From the cell containing the given text, extract its center point as (x, y) coordinate. 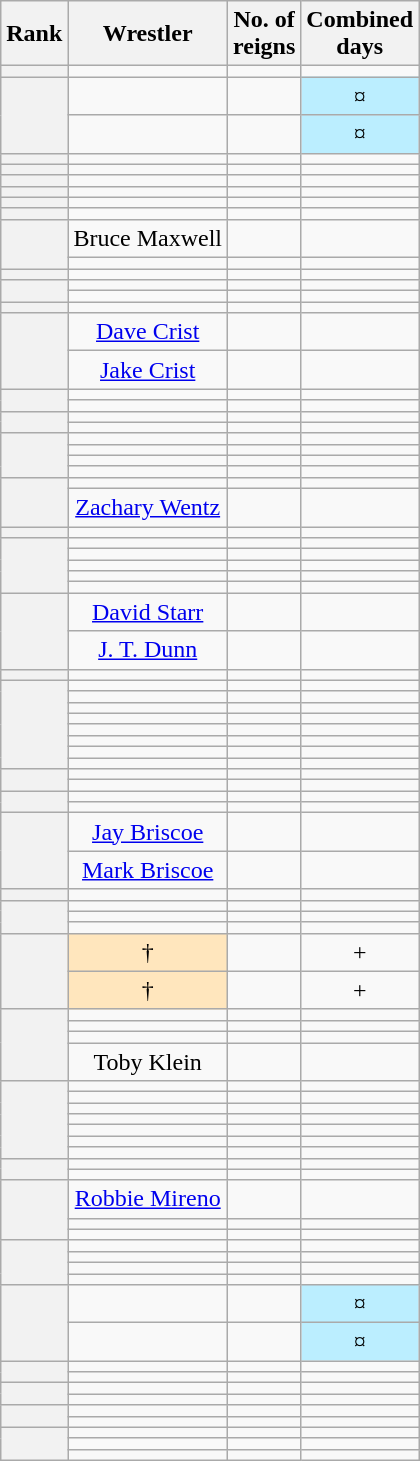
Toby Klein (148, 1061)
Jake Crist (148, 370)
David Starr (148, 612)
Rank (34, 34)
Bruce Maxwell (148, 238)
Dave Crist (148, 332)
Mark Briscoe (148, 870)
J. T. Dunn (148, 650)
No. ofreigns (264, 34)
Combineddays (360, 34)
Jay Briscoe (148, 832)
Zachary Wentz (148, 507)
Wrestler (148, 34)
Robbie Mireno (148, 1199)
